Search for the cell housing the specified text and yield its (x, y) center coordinate. 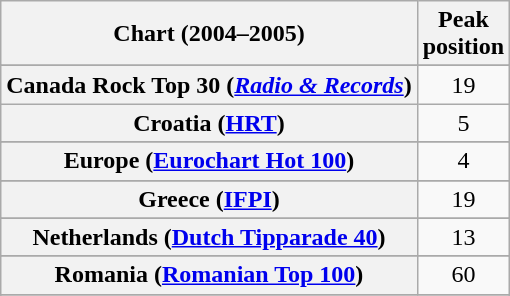
Europe (Eurochart Hot 100) (209, 161)
Chart (2004–2005) (209, 34)
Netherlands (Dutch Tipparade 40) (209, 237)
13 (463, 237)
Romania (Romanian Top 100) (209, 275)
Canada Rock Top 30 (Radio & Records) (209, 85)
Croatia (HRT) (209, 123)
Peakposition (463, 34)
4 (463, 161)
60 (463, 275)
Greece (IFPI) (209, 199)
5 (463, 123)
